Capture the cell that displays the provided text and extract its [x, y] central coordinate. 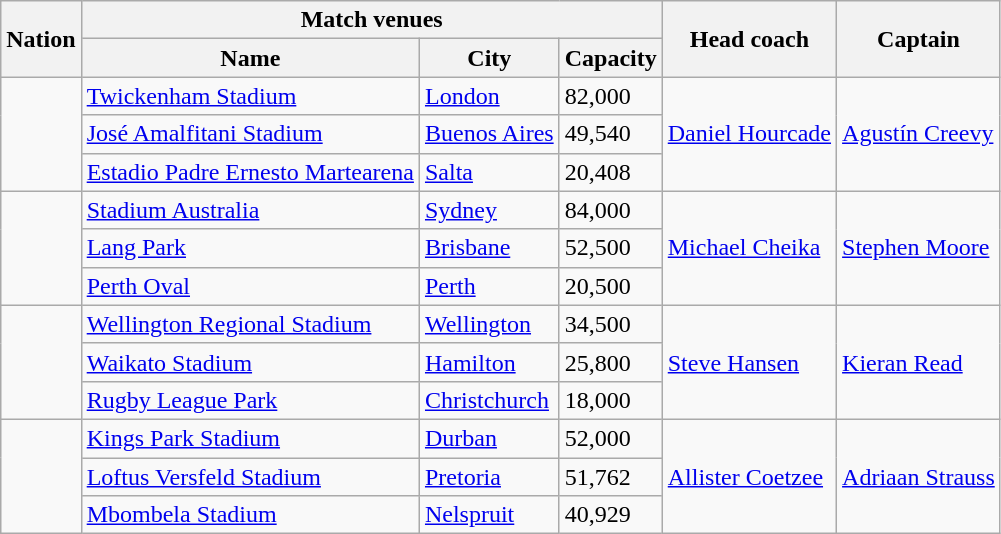
Kings Park Stadium [250, 438]
Pretoria [489, 477]
Name [250, 58]
Steve Hansen [749, 362]
52,500 [610, 248]
Mbombela Stadium [250, 515]
Allister Coetzee [749, 476]
Stadium Australia [250, 210]
City [489, 58]
Buenos Aires [489, 134]
Rugby League Park [250, 400]
Hamilton [489, 362]
Christchurch [489, 400]
Wellington [489, 324]
Kieran Read [919, 362]
Stephen Moore [919, 248]
52,000 [610, 438]
49,540 [610, 134]
Match venues [372, 20]
Sydney [489, 210]
Estadio Padre Ernesto Martearena [250, 172]
Capacity [610, 58]
Perth [489, 286]
Twickenham Stadium [250, 96]
40,929 [610, 515]
London [489, 96]
Adriaan Strauss [919, 476]
Michael Cheika [749, 248]
34,500 [610, 324]
Daniel Hourcade [749, 134]
Nation [41, 39]
Wellington Regional Stadium [250, 324]
Durban [489, 438]
20,500 [610, 286]
84,000 [610, 210]
82,000 [610, 96]
Nelspruit [489, 515]
Brisbane [489, 248]
Agustín Creevy [919, 134]
Loftus Versfeld Stadium [250, 477]
Waikato Stadium [250, 362]
Captain [919, 39]
Perth Oval [250, 286]
José Amalfitani Stadium [250, 134]
Salta [489, 172]
51,762 [610, 477]
20,408 [610, 172]
Head coach [749, 39]
18,000 [610, 400]
25,800 [610, 362]
Lang Park [250, 248]
